Return the (X, Y) coordinate for the center point of the cell that contains the specified text.  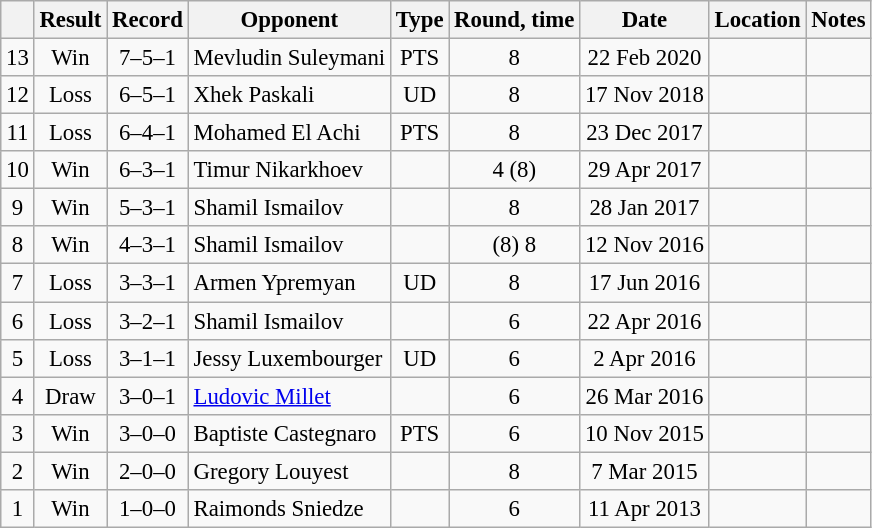
7 (18, 283)
10 (18, 170)
6–5–1 (148, 95)
Armen Ypremyan (289, 283)
7–5–1 (148, 58)
Notes (838, 20)
Record (148, 20)
4 (18, 396)
11 (18, 133)
29 Apr 2017 (645, 170)
Raimonds Sniedze (289, 509)
23 Dec 2017 (645, 133)
Jessy Luxembourger (289, 358)
17 Nov 2018 (645, 95)
Xhek Paskali (289, 95)
9 (18, 208)
Draw (70, 396)
28 Jan 2017 (645, 208)
17 Jun 2016 (645, 283)
3–0–1 (148, 396)
Mevludin Suleymani (289, 58)
2–0–0 (148, 471)
4 (8) (514, 170)
3–3–1 (148, 283)
4–3–1 (148, 245)
22 Apr 2016 (645, 321)
22 Feb 2020 (645, 58)
Opponent (289, 20)
11 Apr 2013 (645, 509)
Date (645, 20)
3–2–1 (148, 321)
3–0–0 (148, 433)
6–4–1 (148, 133)
1–0–0 (148, 509)
10 Nov 2015 (645, 433)
13 (18, 58)
5 (18, 358)
7 Mar 2015 (645, 471)
Timur Nikarkhoev (289, 170)
1 (18, 509)
Type (420, 20)
Baptiste Castegnaro (289, 433)
Gregory Louyest (289, 471)
26 Mar 2016 (645, 396)
12 (18, 95)
6–3–1 (148, 170)
3 (18, 433)
3–1–1 (148, 358)
Result (70, 20)
Location (758, 20)
Mohamed El Achi (289, 133)
12 Nov 2016 (645, 245)
5–3–1 (148, 208)
2 (18, 471)
Round, time (514, 20)
Ludovic Millet (289, 396)
2 Apr 2016 (645, 358)
(8) 8 (514, 245)
